Output the (x, y) coordinate of the center of the cell containing the given text.  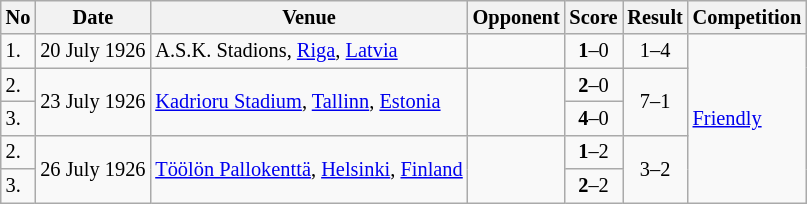
1–0 (594, 51)
Kadrioru Stadium, Tallinn, Estonia (308, 102)
7–1 (654, 102)
Date (92, 17)
1. (18, 51)
2–0 (594, 85)
3–2 (654, 168)
Venue (308, 17)
Friendly (747, 118)
A.S.K. Stadions, Riga, Latvia (308, 51)
26 July 1926 (92, 168)
Score (594, 17)
Result (654, 17)
2–2 (594, 186)
23 July 1926 (92, 102)
Töölön Pallokenttä, Helsinki, Finland (308, 168)
4–0 (594, 118)
1–4 (654, 51)
No (18, 17)
Opponent (516, 17)
20 July 1926 (92, 51)
Competition (747, 17)
1–2 (594, 152)
